Determine the (x, y) coordinate at the center of the cell enclosing the given text.  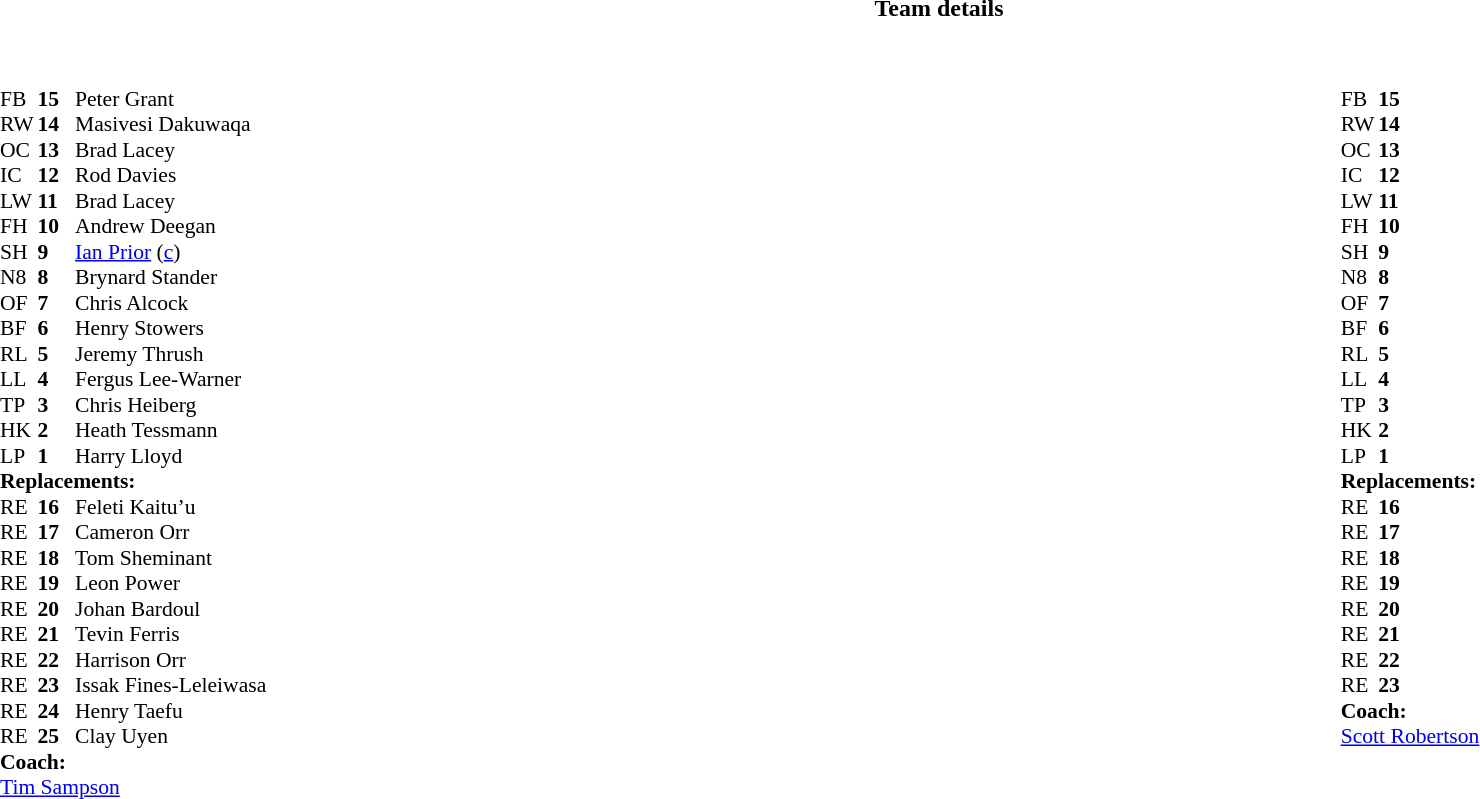
Ian Prior (c) (170, 252)
Peter Grant (170, 99)
Cameron Orr (170, 533)
Tom Sheminant (170, 558)
Henry Taefu (170, 711)
Rod Davies (170, 175)
24 (57, 711)
Leon Power (170, 583)
Tevin Ferris (170, 635)
Fergus Lee-Warner (170, 379)
Issak Fines-Leleiwasa (170, 685)
Chris Alcock (170, 303)
Clay Uyen (170, 737)
25 (57, 737)
Chris Heiberg (170, 405)
Andrew Deegan (170, 227)
Heath Tessmann (170, 431)
Harry Lloyd (170, 456)
Henry Stowers (170, 329)
Brynard Stander (170, 277)
Scott Robertson (1410, 737)
Masivesi Dakuwaqa (170, 125)
Harrison Orr (170, 660)
Jeremy Thrush (170, 354)
Feleti Kaitu’u (170, 507)
Johan Bardoul (170, 609)
